Detect which cell encompasses the target text, then output its [x, y] center coordinate. 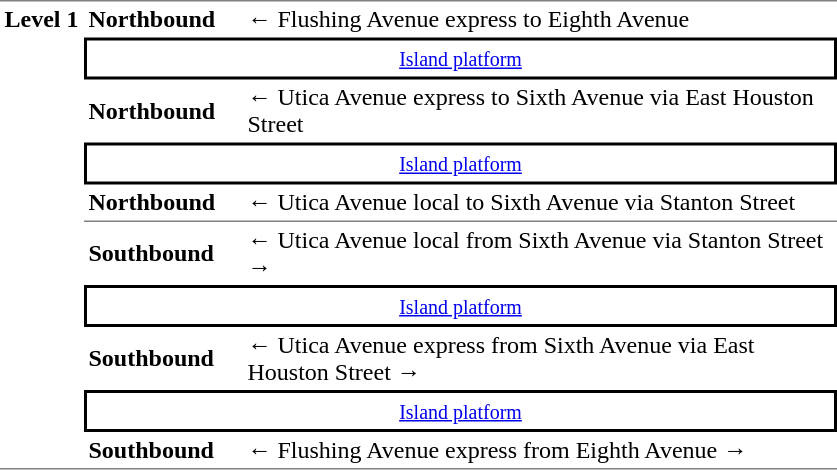
← Utica Avenue express to Sixth Avenue via East Houston Street [540, 112]
← Flushing Avenue express to Eighth Avenue [540, 19]
← Flushing Avenue express from Eighth Avenue → [540, 451]
← Utica Avenue express from Sixth Avenue via East Houston Street → [540, 358]
Level 1 [42, 235]
← Utica Avenue local from Sixth Avenue via Stanton Street → [540, 254]
← Utica Avenue local to Sixth Avenue via Stanton Street [540, 203]
